Scan for the cell matching the given text and deliver its [x, y] coordinate at center. 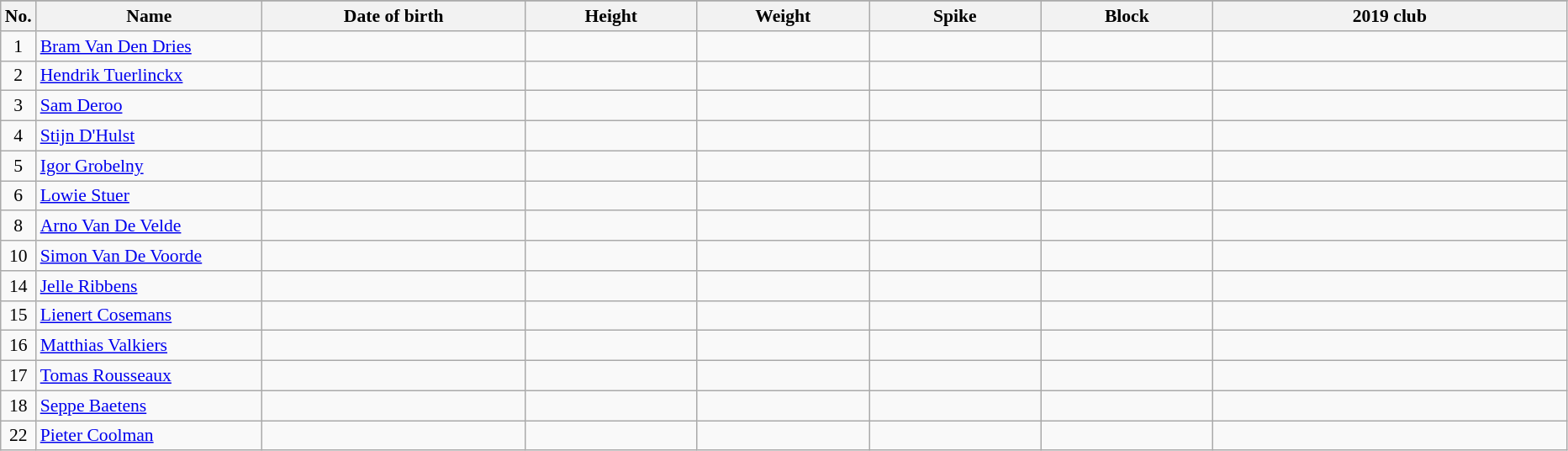
Lienert Cosemans [150, 316]
10 [18, 256]
Matthias Valkiers [150, 346]
22 [18, 436]
Pieter Coolman [150, 436]
Sam Deroo [150, 106]
Tomas Rousseaux [150, 376]
6 [18, 196]
Igor Grobelny [150, 166]
14 [18, 286]
18 [18, 406]
16 [18, 346]
Date of birth [393, 16]
17 [18, 376]
15 [18, 316]
3 [18, 106]
4 [18, 136]
Height [610, 16]
Spike [955, 16]
Jelle Ribbens [150, 286]
Stijn D'Hulst [150, 136]
Seppe Baetens [150, 406]
Hendrik Tuerlinckx [150, 76]
Bram Van Den Dries [150, 46]
2019 club [1391, 16]
Block [1127, 16]
2 [18, 76]
Name [150, 16]
No. [18, 16]
Simon Van De Voorde [150, 256]
Weight [784, 16]
8 [18, 226]
1 [18, 46]
Lowie Stuer [150, 196]
Arno Van De Velde [150, 226]
5 [18, 166]
